From the cell containing the given text, extract its center point as (X, Y) coordinate. 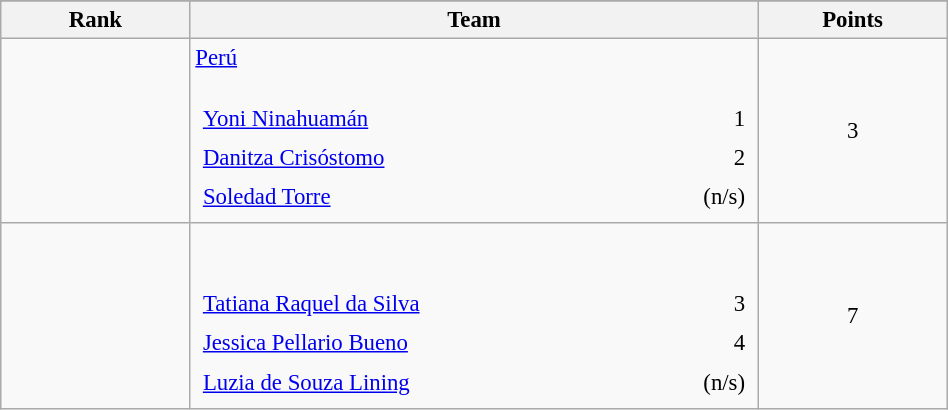
Points (852, 20)
Team (474, 20)
Jessica Pellario Bueno (422, 343)
Rank (96, 20)
Yoni Ninahuamán (414, 119)
Soledad Torre (414, 197)
7 (852, 316)
Tatiana Raquel da Silva 3 Jessica Pellario Bueno 4 Luzia de Souza Lining (n/s) (474, 316)
Tatiana Raquel da Silva (422, 304)
Perú Yoni Ninahuamán 1 Danitza Crisóstomo 2 Soledad Torre (n/s) (474, 132)
1 (692, 119)
Danitza Crisóstomo (414, 158)
Luzia de Souza Lining (422, 382)
4 (700, 343)
2 (692, 158)
